Determine the (X, Y) coordinate at the center of the cell enclosing the given text.  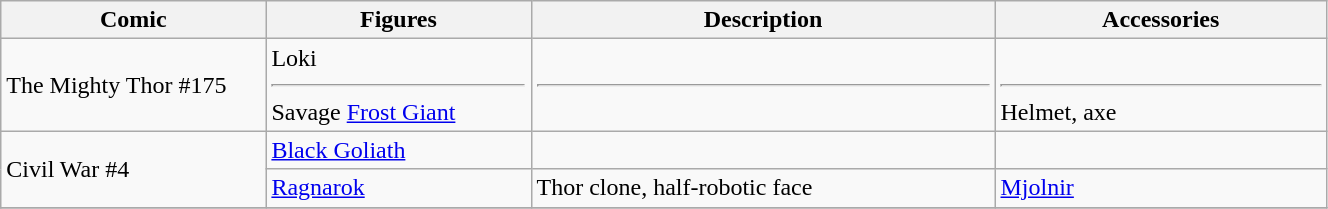
Thor clone, half-robotic face (763, 188)
Description (763, 20)
The Mighty Thor #175 (134, 85)
Helmet, axe (1160, 85)
Mjolnir (1160, 188)
LokiSavage Frost Giant (398, 85)
Ragnarok (398, 188)
Black Goliath (398, 150)
Figures (398, 20)
Civil War #4 (134, 169)
Comic (134, 20)
Accessories (1160, 20)
